Determine the (x, y) coordinate at the center of the cell enclosing the given text.  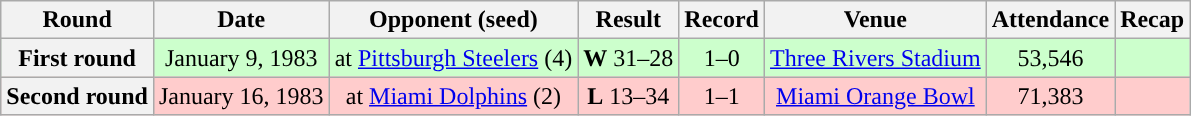
at Miami Dolphins (2) (454, 96)
71,383 (1050, 96)
Venue (876, 20)
Recap (1152, 20)
Three Rivers Stadium (876, 58)
1–0 (722, 58)
Miami Orange Bowl (876, 96)
Attendance (1050, 20)
1–1 (722, 96)
Date (241, 20)
Record (722, 20)
W 31–28 (628, 58)
at Pittsburgh Steelers (4) (454, 58)
First round (78, 58)
Round (78, 20)
January 9, 1983 (241, 58)
Second round (78, 96)
L 13–34 (628, 96)
Opponent (seed) (454, 20)
January 16, 1983 (241, 96)
53,546 (1050, 58)
Result (628, 20)
